For the text-containing cell, return its midpoint in [x, y] coordinate format. 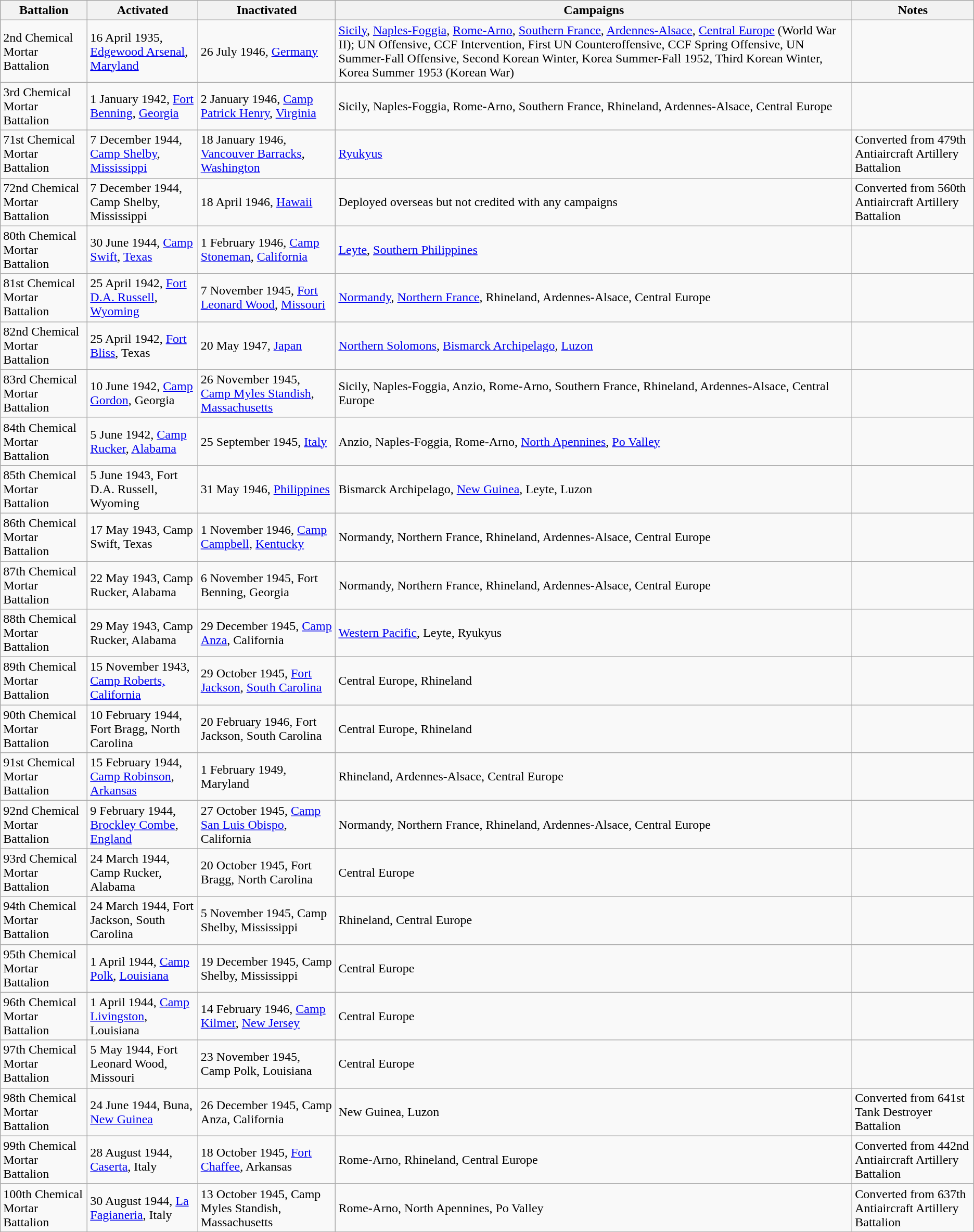
24 March 1944, Fort Jackson, South Carolina [143, 920]
15 November 1943, Camp Roberts, California [143, 681]
Bismarck Archipelago, New Guinea, Leyte, Luzon [594, 489]
1 February 1946, Camp Stoneman, California [266, 250]
1 January 1942, Fort Benning, Georgia [143, 106]
Converted from 442nd Antiaircraft Artillery Battalion [913, 1160]
83rd Chemical Mortar Battalion [44, 393]
Ryukyus [594, 154]
28 August 1944, Caserta, Italy [143, 1160]
Leyte, Southern Philippines [594, 250]
Converted from 479th Antiaircraft Artillery Battalion [913, 154]
98th Chemical Mortar Battalion [44, 1112]
10 June 1942, Camp Gordon, Georgia [143, 393]
20 February 1946, Fort Jackson, South Carolina [266, 729]
6 November 1945, Fort Benning, Georgia [266, 585]
27 October 1945, Camp San Luis Obispo, California [266, 825]
81st Chemical Mortar Battalion [44, 298]
Deployed overseas but not credited with any campaigns [594, 202]
89th Chemical Mortar Battalion [44, 681]
1 November 1946, Camp Campbell, Kentucky [266, 537]
Rome-Arno, Rhineland, Central Europe [594, 1160]
100th Chemical Mortar Battalion [44, 1208]
5 May 1944, Fort Leonard Wood, Missouri [143, 1064]
Anzio, Naples-Foggia, Rome-Arno, North Apennines, Po Valley [594, 441]
94th Chemical Mortar Battalion [44, 920]
25 September 1945, Italy [266, 441]
22 May 1943, Camp Rucker, Alabama [143, 585]
85th Chemical Mortar Battalion [44, 489]
18 January 1946, Vancouver Barracks, Washington [266, 154]
Notes [913, 10]
20 October 1945, Fort Bragg, North Carolina [266, 872]
18 October 1945, Fort Chaffee, Arkansas [266, 1160]
84th Chemical Mortar Battalion [44, 441]
20 May 1947, Japan [266, 345]
2 January 1946, Camp Patrick Henry, Virginia [266, 106]
Rhineland, Central Europe [594, 920]
99th Chemical Mortar Battalion [44, 1160]
25 April 1942, Fort Bliss, Texas [143, 345]
18 April 1946, Hawaii [266, 202]
80th Chemical Mortar Battalion [44, 250]
Sicily, Naples-Foggia, Anzio, Rome-Arno, Southern France, Rhineland, Ardennes-Alsace, Central Europe [594, 393]
5 June 1942, Camp Rucker, Alabama [143, 441]
31 May 1946, Philippines [266, 489]
24 March 1944, Camp Rucker, Alabama [143, 872]
5 November 1945, Camp Shelby, Mississippi [266, 920]
3rd Chemical Mortar Battalion [44, 106]
26 November 1945, Camp Myles Standish, Massachusetts [266, 393]
1 February 1949, Maryland [266, 777]
Sicily, Naples-Foggia, Rome-Arno, Southern France, Rhineland, Ardennes-Alsace, Central Europe [594, 106]
26 December 1945, Camp Anza, California [266, 1112]
Converted from 560th Antiaircraft Artillery Battalion [913, 202]
92nd Chemical Mortar Battalion [44, 825]
Battalion [44, 10]
24 June 1944, Buna, New Guinea [143, 1112]
95th Chemical Mortar Battalion [44, 968]
30 June 1944, Camp Swift, Texas [143, 250]
Activated [143, 10]
97th Chemical Mortar Battalion [44, 1064]
29 May 1943, Camp Rucker, Alabama [143, 633]
88th Chemical Mortar Battalion [44, 633]
9 February 1944, Brockley Combe, England [143, 825]
7 November 1945, Fort Leonard Wood, Missouri [266, 298]
30 August 1944, La Fagianeria, Italy [143, 1208]
1 April 1944, Camp Polk, Louisiana [143, 968]
Western Pacific, Leyte, Ryukyus [594, 633]
13 October 1945, Camp Myles Standish, Massachusetts [266, 1208]
Converted from 641st Tank Destroyer Battalion [913, 1112]
86th Chemical Mortar Battalion [44, 537]
14 February 1946, Camp Kilmer, New Jersey [266, 1016]
29 December 1945, Camp Anza, California [266, 633]
2nd Chemical Mortar Battalion [44, 51]
23 November 1945, Camp Polk, Louisiana [266, 1064]
15 February 1944, Camp Robinson, Arkansas [143, 777]
91st Chemical Mortar Battalion [44, 777]
25 April 1942, Fort D.A. Russell, Wyoming [143, 298]
10 February 1944, Fort Bragg, North Carolina [143, 729]
5 June 1943, Fort D.A. Russell, Wyoming [143, 489]
90th Chemical Mortar Battalion [44, 729]
96th Chemical Mortar Battalion [44, 1016]
Converted from 637th Antiaircraft Artillery Battalion [913, 1208]
93rd Chemical Mortar Battalion [44, 872]
72nd Chemical Mortar Battalion [44, 202]
Rome-Arno, North Apennines, Po Valley [594, 1208]
Northern Solomons, Bismarck Archipelago, Luzon [594, 345]
71st Chemical Mortar Battalion [44, 154]
29 October 1945, Fort Jackson, South Carolina [266, 681]
Inactivated [266, 10]
19 December 1945, Camp Shelby, Mississippi [266, 968]
87th Chemical Mortar Battalion [44, 585]
New Guinea, Luzon [594, 1112]
82nd Chemical Mortar Battalion [44, 345]
1 April 1944, Camp Livingston, Louisiana [143, 1016]
Campaigns [594, 10]
26 July 1946, Germany [266, 51]
Rhineland, Ardennes-Alsace, Central Europe [594, 777]
17 May 1943, Camp Swift, Texas [143, 537]
16 April 1935, Edgewood Arsenal, Maryland [143, 51]
